Capture the cell that displays the provided text and extract its [x, y] central coordinate. 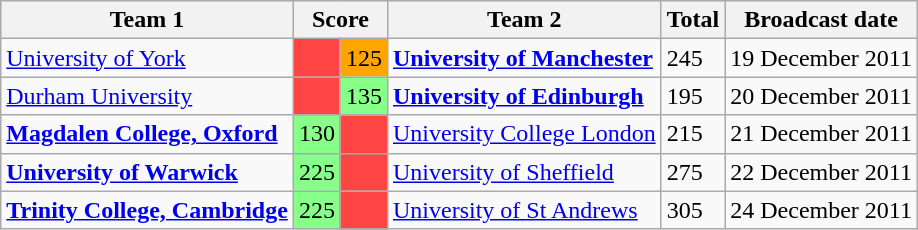
University of Warwick [148, 172]
130 [316, 134]
24 December 2011 [822, 210]
Total [693, 20]
Team 2 [524, 20]
University of Manchester [524, 58]
20 December 2011 [822, 96]
245 [693, 58]
University of Sheffield [524, 172]
Score [340, 20]
215 [693, 134]
305 [693, 210]
195 [693, 96]
Team 1 [148, 20]
135 [364, 96]
University of Edinburgh [524, 96]
22 December 2011 [822, 172]
21 December 2011 [822, 134]
University College London [524, 134]
125 [364, 58]
University of St Andrews [524, 210]
275 [693, 172]
Durham University [148, 96]
Trinity College, Cambridge [148, 210]
19 December 2011 [822, 58]
University of York [148, 58]
Broadcast date [822, 20]
Magdalen College, Oxford [148, 134]
